Determine the [x, y] coordinate at the center of the cell enclosing the given text.  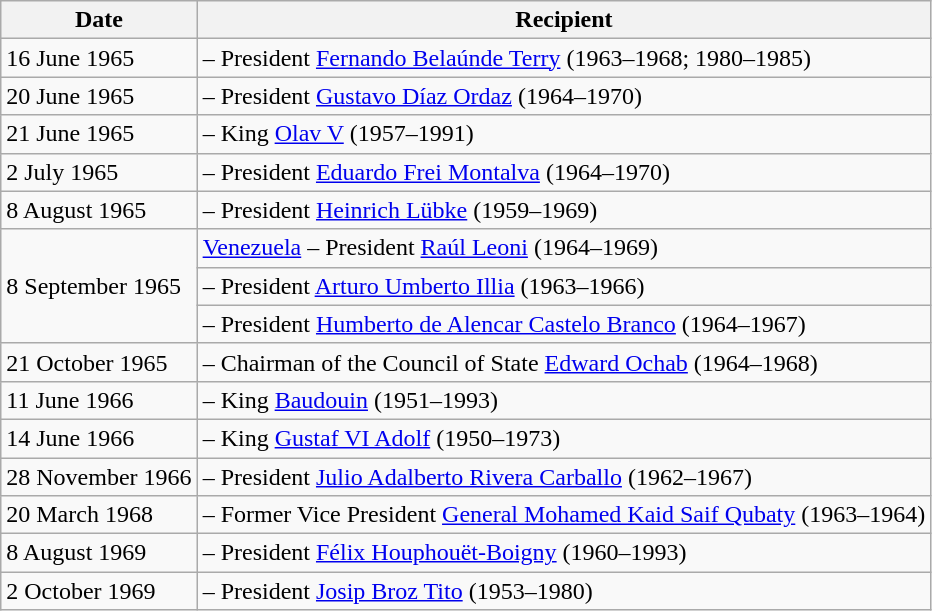
– President Josip Broz Tito (1953–1980) [564, 591]
2 October 1969 [99, 591]
21 October 1965 [99, 362]
28 November 1966 [99, 477]
– President Humberto de Alencar Castelo Branco (1964–1967) [564, 324]
8 August 1969 [99, 553]
16 June 1965 [99, 58]
– Chairman of the Council of State Edward Ochab (1964–1968) [564, 362]
Date [99, 20]
8 August 1965 [99, 210]
– King Baudouin (1951–1993) [564, 400]
– President Gustavo Díaz Ordaz (1964–1970) [564, 96]
8 September 1965 [99, 286]
– President Eduardo Frei Montalva (1964–1970) [564, 172]
– King Gustaf VI Adolf (1950–1973) [564, 438]
20 June 1965 [99, 96]
– President Fernando Belaúnde Terry (1963–1968; 1980–1985) [564, 58]
21 June 1965 [99, 134]
Recipient [564, 20]
– Former Vice President General Mohamed Kaid Saif Qubaty (1963–1964) [564, 515]
– President Julio Adalberto Rivera Carballo (1962–1967) [564, 477]
20 March 1968 [99, 515]
– President Félix Houphouët-Boigny (1960–1993) [564, 553]
– President Heinrich Lübke (1959–1969) [564, 210]
2 July 1965 [99, 172]
Venezuela – President Raúl Leoni (1964–1969) [564, 248]
14 June 1966 [99, 438]
– President Arturo Umberto Illia (1963–1966) [564, 286]
– King Olav V (1957–1991) [564, 134]
11 June 1966 [99, 400]
